Return the [x, y] coordinate for the center point of the cell that contains the specified text.  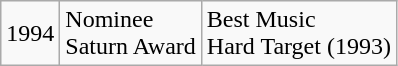
NomineeSaturn Award [131, 34]
1994 [30, 34]
Best MusicHard Target (1993) [298, 34]
